Extract the (X, Y) coordinate from the center of the cell holding the provided text.  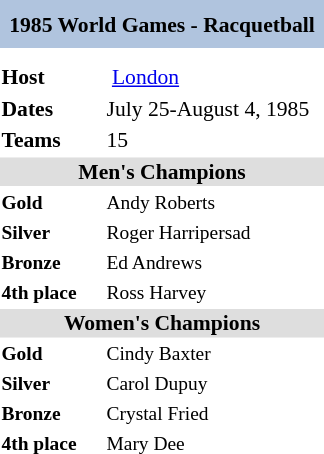
Ed Andrews (214, 262)
July 25-August 4, 1985 (214, 108)
Host (51, 77)
Andy Roberts (214, 202)
4th place (51, 292)
Men's Champions (162, 172)
15 (214, 140)
Women's Champions (162, 323)
Roger Harripersad (214, 232)
Carol Dupuy (214, 384)
Teams (51, 140)
Dates (51, 108)
London (214, 77)
Crystal Fried (214, 414)
Cindy Baxter (214, 354)
1985 World Games - Racquetball (162, 24)
Ross Harvey (214, 292)
